Locate the cell with the specified text and output its [X, Y] center coordinate. 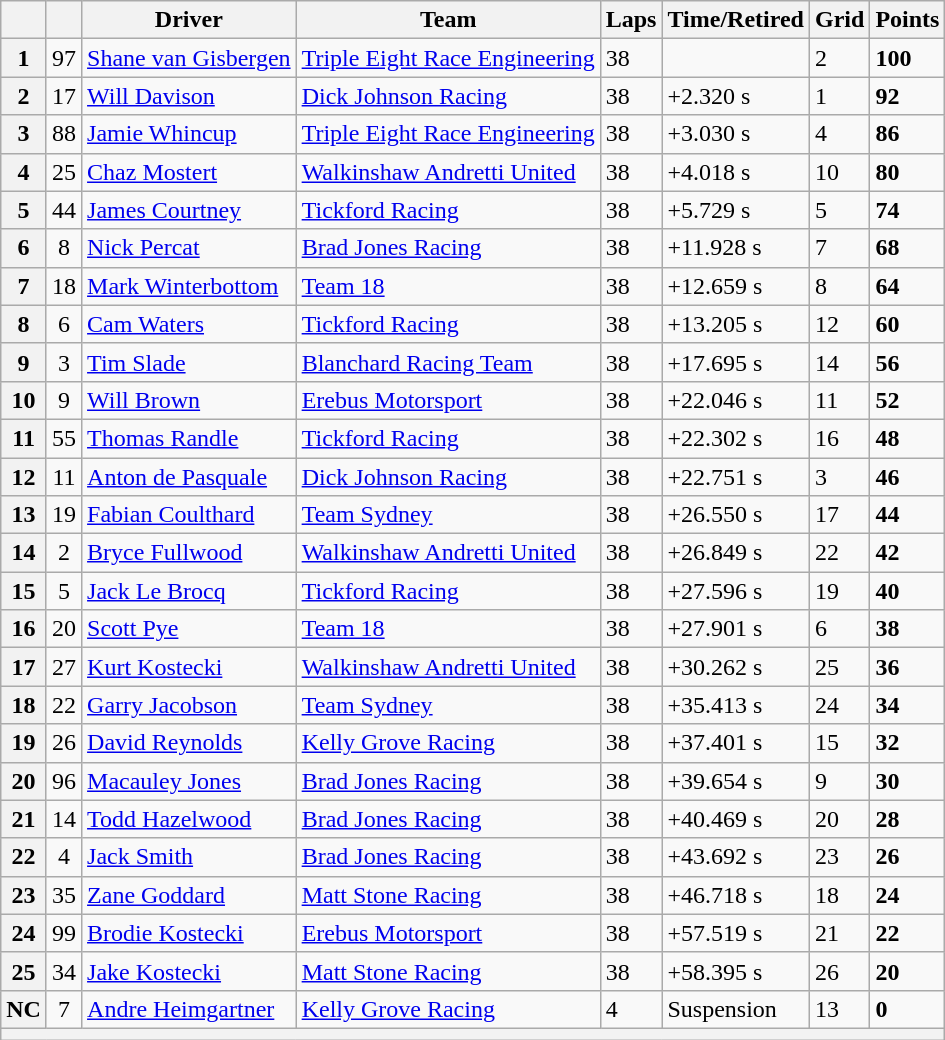
35 [64, 895]
+43.692 s [736, 857]
Blanchard Racing Team [448, 362]
68 [908, 248]
+4.018 s [736, 172]
Laps [631, 20]
Cam Waters [190, 324]
Anton de Pasquale [190, 477]
Zane Goddard [190, 895]
+22.302 s [736, 438]
Kurt Kostecki [190, 667]
88 [64, 134]
+5.729 s [736, 210]
Driver [190, 20]
Jamie Whincup [190, 134]
46 [908, 477]
Tim Slade [190, 362]
0 [908, 1009]
Garry Jacobson [190, 705]
Time/Retired [736, 20]
Nick Percat [190, 248]
32 [908, 743]
+40.469 s [736, 819]
+22.046 s [736, 400]
55 [64, 438]
30 [908, 781]
Suspension [736, 1009]
+37.401 s [736, 743]
48 [908, 438]
+11.928 s [736, 248]
Scott Pye [190, 629]
Thomas Randle [190, 438]
+27.596 s [736, 591]
Todd Hazelwood [190, 819]
97 [64, 58]
+3.030 s [736, 134]
Macauley Jones [190, 781]
36 [908, 667]
Andre Heimgartner [190, 1009]
74 [908, 210]
Jake Kostecki [190, 971]
David Reynolds [190, 743]
52 [908, 400]
28 [908, 819]
80 [908, 172]
+13.205 s [736, 324]
+22.751 s [736, 477]
Brodie Kostecki [190, 933]
42 [908, 553]
+35.413 s [736, 705]
+12.659 s [736, 286]
92 [908, 96]
+39.654 s [736, 781]
Points [908, 20]
Fabian Coulthard [190, 515]
+27.901 s [736, 629]
+58.395 s [736, 971]
56 [908, 362]
99 [64, 933]
Jack Smith [190, 857]
Shane van Gisbergen [190, 58]
+17.695 s [736, 362]
96 [64, 781]
Will Brown [190, 400]
Bryce Fullwood [190, 553]
NC [24, 1009]
Chaz Mostert [190, 172]
Team [448, 20]
+26.550 s [736, 515]
+2.320 s [736, 96]
+46.718 s [736, 895]
+57.519 s [736, 933]
64 [908, 286]
Grid [839, 20]
27 [64, 667]
100 [908, 58]
40 [908, 591]
86 [908, 134]
Mark Winterbottom [190, 286]
Jack Le Brocq [190, 591]
+30.262 s [736, 667]
+26.849 s [736, 553]
Will Davison [190, 96]
60 [908, 324]
James Courtney [190, 210]
